Return the (x, y) coordinate for the center point of the cell that contains the specified text.  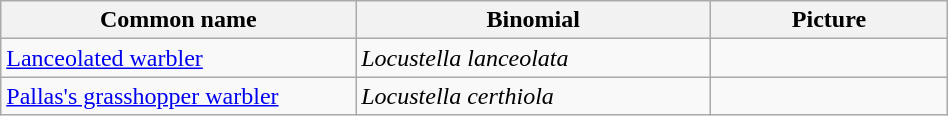
Locustella lanceolata (534, 58)
Common name (178, 20)
Locustella certhiola (534, 96)
Lanceolated warbler (178, 58)
Binomial (534, 20)
Pallas's grasshopper warbler (178, 96)
Picture (830, 20)
